Identify which cell holds the provided text, then report its (x, y) central coordinate. 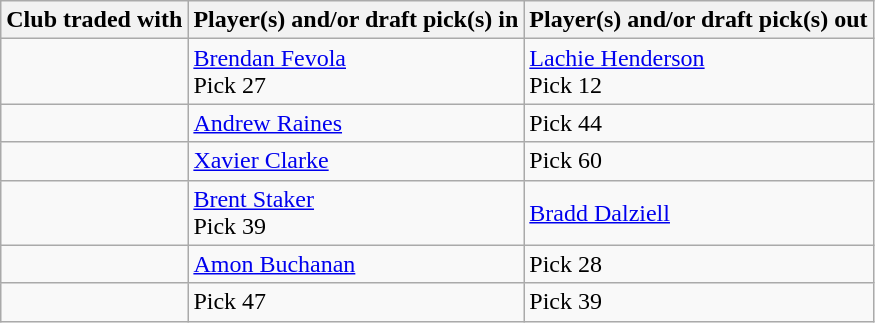
Pick 28 (698, 264)
Pick 44 (698, 123)
Xavier Clarke (356, 161)
Pick 39 (698, 302)
Player(s) and/or draft pick(s) in (356, 20)
Pick 47 (356, 302)
Brent StakerPick 39 (356, 212)
Brendan FevolaPick 27 (356, 72)
Pick 60 (698, 161)
Club traded with (94, 20)
Bradd Dalziell (698, 212)
Player(s) and/or draft pick(s) out (698, 20)
Amon Buchanan (356, 264)
Lachie HendersonPick 12 (698, 72)
Andrew Raines (356, 123)
